Determine the [X, Y] coordinate at the center of the cell enclosing the given text.  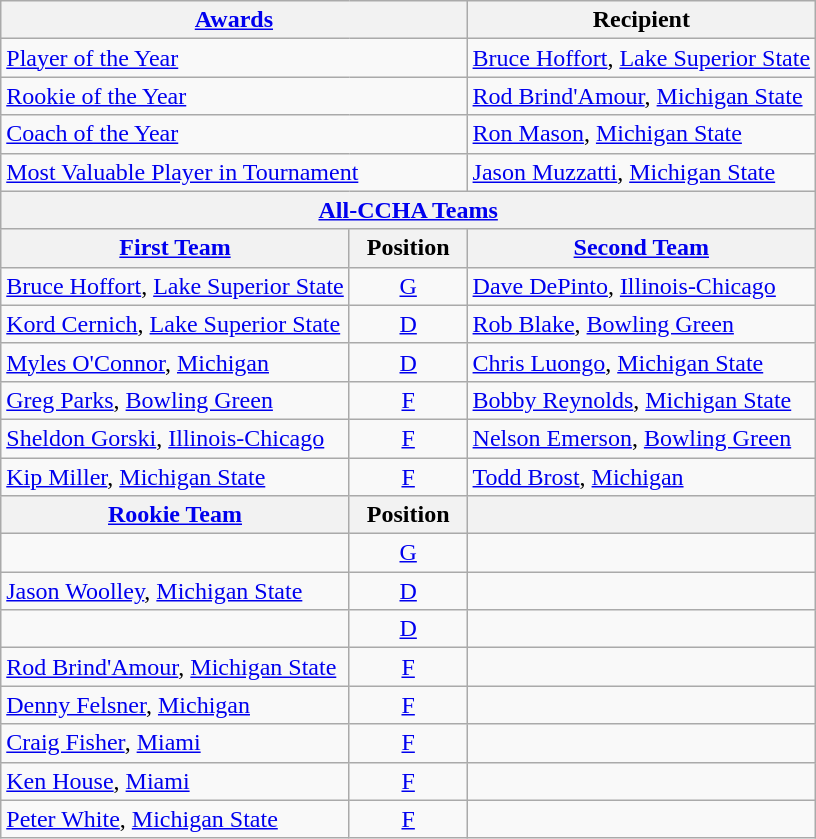
Second Team [642, 248]
Greg Parks, Bowling Green [176, 400]
Kord Cernich, Lake Superior State [176, 324]
Player of the Year [234, 58]
Nelson Emerson, Bowling Green [642, 438]
Denny Felsner, Michigan [176, 705]
Rookie of the Year [234, 96]
Sheldon Gorski, Illinois-Chicago [176, 438]
Recipient [642, 20]
Peter White, Michigan State [176, 819]
Coach of the Year [234, 134]
Dave DePinto, Illinois-Chicago [642, 286]
Most Valuable Player in Tournament [234, 172]
Todd Brost, Michigan [642, 477]
Myles O'Connor, Michigan [176, 362]
Bobby Reynolds, Michigan State [642, 400]
Awards [234, 20]
All-CCHA Teams [408, 210]
Chris Luongo, Michigan State [642, 362]
Kip Miller, Michigan State [176, 477]
Ken House, Miami [176, 781]
First Team [176, 248]
Rookie Team [176, 515]
Jason Muzzatti, Michigan State [642, 172]
Craig Fisher, Miami [176, 743]
Rob Blake, Bowling Green [642, 324]
Ron Mason, Michigan State [642, 134]
Jason Woolley, Michigan State [176, 591]
